Find where the given text appears and provide that cell's center as (x, y) coordinate. 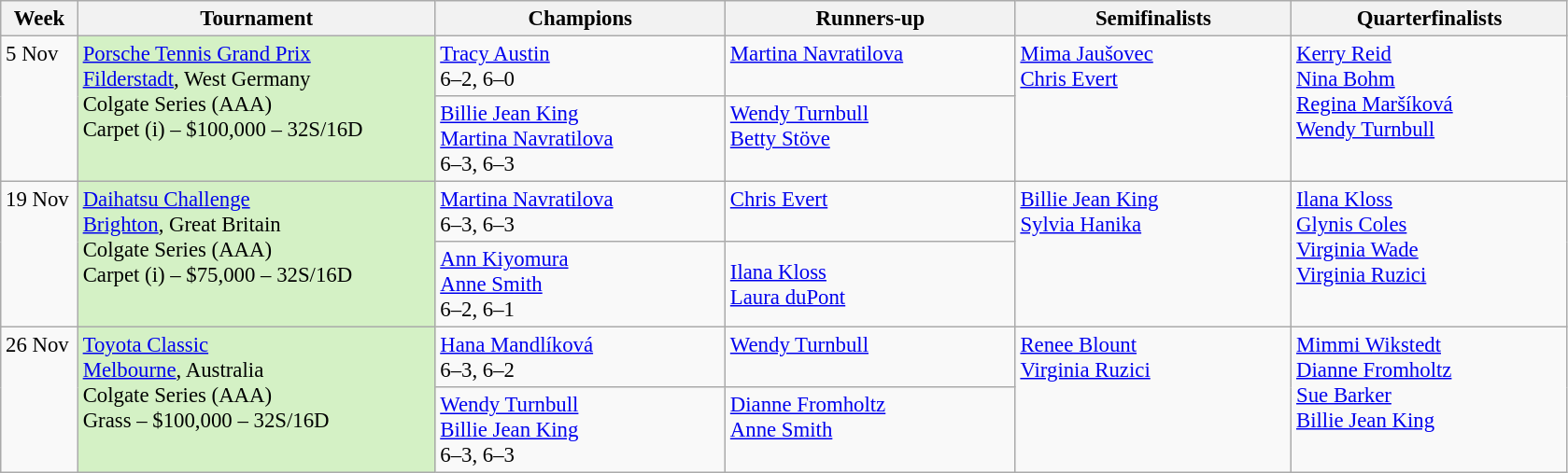
Semifinalists (1153, 19)
Mima Jaušovec Chris Evert (1153, 109)
Champions (581, 19)
26 Nov (39, 400)
Martina Navratilova 6–3, 6–3 (581, 213)
Chris Evert (870, 213)
Ann Kiyomura Anne Smith 6–2, 6–1 (581, 285)
Ilana Kloss Laura duPont (870, 285)
Hana Mandlíková 6–3, 6–2 (581, 358)
Quarterfinalists (1430, 19)
Renee Blount Virginia Ruzici (1153, 400)
Runners-up (870, 19)
Billie Jean King Sylvia Hanika (1153, 255)
Mimmi Wikstedt Dianne Fromholtz Sue Barker Billie Jean King (1430, 400)
Toyota ClassicMelbourne, Australia Colgate Series (AAA)Grass – $100,000 – 32S/16D (256, 400)
Wendy Turnbull Betty Stöve (870, 139)
5 Nov (39, 109)
Kerry Reid Nina Bohm Regina Maršíková Wendy Turnbull (1430, 109)
Daihatsu Challenge Brighton, Great Britain Colgate Series (AAA)Carpet (i) – $75,000 – 32S/16D (256, 255)
Billie Jean King Martina Navratilova 6–3, 6–3 (581, 139)
Martina Navratilova (870, 67)
Ilana Kloss Glynis Coles Virginia Wade Virginia Ruzici (1430, 255)
Wendy Turnbull (870, 358)
Tournament (256, 19)
Week (39, 19)
19 Nov (39, 255)
Tracy Austin 6–2, 6–0 (581, 67)
Porsche Tennis Grand Prix Filderstadt, West GermanyColgate Series (AAA)Carpet (i) – $100,000 – 32S/16D (256, 109)
